Determine the [x, y] coordinate at the center of the cell enclosing the given text.  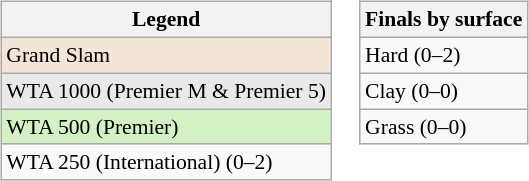
WTA 250 (International) (0–2) [166, 162]
WTA 1000 (Premier M & Premier 5) [166, 91]
WTA 500 (Premier) [166, 127]
Grass (0–0) [444, 127]
Finals by surface [444, 20]
Legend [166, 20]
Clay (0–0) [444, 91]
Hard (0–2) [444, 55]
Grand Slam [166, 55]
